Capture the cell that displays the provided text and extract its [X, Y] central coordinate. 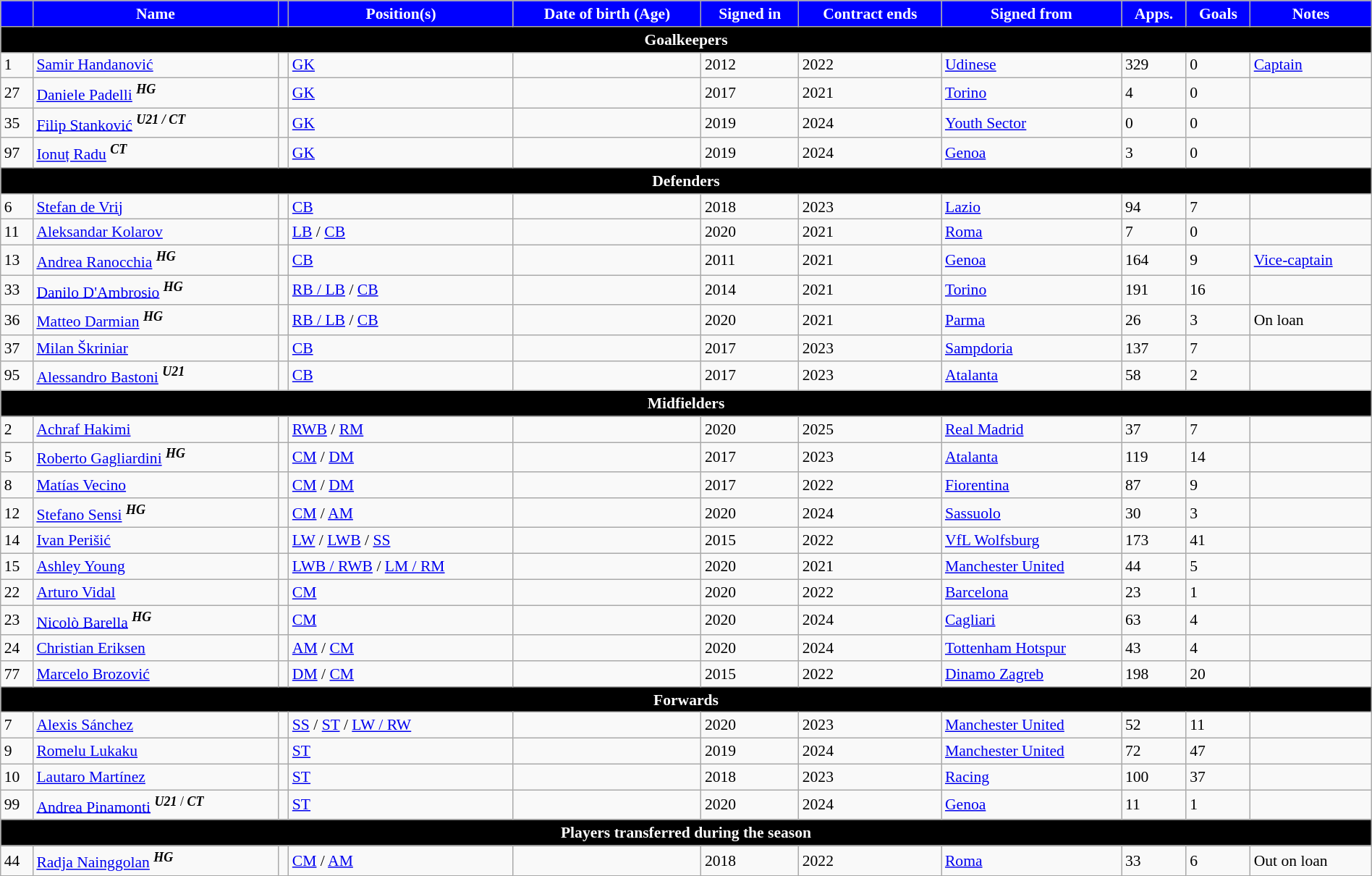
Nicolò Barella HG [155, 620]
30 [1153, 513]
Real Madrid [1032, 429]
Ionuț Radu CT [155, 153]
Sampdoria [1032, 348]
Aleksandar Kolarov [155, 232]
On loan [1311, 320]
164 [1153, 261]
Goalkeepers [686, 40]
2012 [750, 65]
Danilo D'Ambrosio HG [155, 290]
Alessandro Bastoni U21 [155, 375]
97 [17, 153]
Stefan de Vrij [155, 207]
13 [17, 261]
52 [1153, 725]
VfL Wolfsburg [1032, 541]
43 [1153, 648]
Samir Handanović [155, 65]
Name [155, 14]
2025 [870, 429]
Romelu Lukaku [155, 751]
2011 [750, 261]
Christian Eriksen [155, 648]
20 [1218, 674]
26 [1153, 320]
119 [1153, 458]
Matteo Darmian HG [155, 320]
24 [17, 648]
36 [17, 320]
Radja Nainggolan HG [155, 860]
Andrea Pinamonti U21 / CT [155, 805]
Vice-captain [1311, 261]
Out on loan [1311, 860]
Ivan Perišić [155, 541]
Captain [1311, 65]
Dinamo Zagreb [1032, 674]
DM / CM [401, 674]
22 [17, 593]
Achraf Hakimi [155, 429]
AM / CM [401, 648]
27 [17, 93]
Defenders [686, 181]
87 [1153, 485]
191 [1153, 290]
63 [1153, 620]
100 [1153, 778]
RWB / RM [401, 429]
47 [1218, 751]
Players transferred during the season [686, 833]
16 [1218, 290]
Signed from [1032, 14]
Forwards [686, 700]
2014 [750, 290]
LWB / RWB / LM / RM [401, 567]
Milan Škriniar [155, 348]
137 [1153, 348]
Roberto Gagliardini HG [155, 458]
Stefano Sensi HG [155, 513]
8 [17, 485]
Signed in [750, 14]
Parma [1032, 320]
41 [1218, 541]
Lautaro Martínez [155, 778]
Apps. [1153, 14]
Andrea Ranocchia HG [155, 261]
94 [1153, 207]
Lazio [1032, 207]
329 [1153, 65]
Daniele Padelli HG [155, 93]
Contract ends [870, 14]
Position(s) [401, 14]
Goals [1218, 14]
Notes [1311, 14]
Arturo Vidal [155, 593]
35 [17, 123]
58 [1153, 375]
99 [17, 805]
LB / CB [401, 232]
10 [17, 778]
15 [17, 567]
Date of birth (Age) [607, 14]
Midfielders [686, 404]
Alexis Sánchez [155, 725]
72 [1153, 751]
198 [1153, 674]
Sassuolo [1032, 513]
Racing [1032, 778]
Udinese [1032, 65]
Tottenham Hotspur [1032, 648]
77 [17, 674]
Barcelona [1032, 593]
95 [17, 375]
SS / ST / LW / RW [401, 725]
12 [17, 513]
Youth Sector [1032, 123]
Ashley Young [155, 567]
Matías Vecino [155, 485]
Filip Stanković U21 / CT [155, 123]
Marcelo Brozović [155, 674]
173 [1153, 541]
Cagliari [1032, 620]
LW / LWB / SS [401, 541]
Fiorentina [1032, 485]
